Scan for the cell matching the given text and deliver its (x, y) coordinate at center. 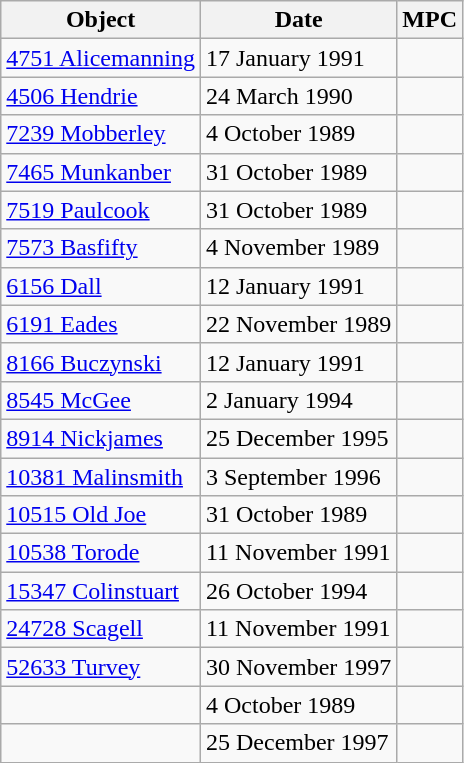
4751 Alicemanning (101, 58)
22 November 1989 (298, 324)
MPC (430, 20)
8545 McGee (101, 400)
7239 Mobberley (101, 134)
25 December 1995 (298, 438)
7519 Paulcook (101, 210)
30 November 1997 (298, 667)
8166 Buczynski (101, 362)
7573 Basfifty (101, 248)
24 March 1990 (298, 96)
6156 Dall (101, 286)
Date (298, 20)
10538 Torode (101, 553)
2 January 1994 (298, 400)
26 October 1994 (298, 591)
4 November 1989 (298, 248)
8914 Nickjames (101, 438)
3 September 1996 (298, 477)
7465 Munkanber (101, 172)
10515 Old Joe (101, 515)
6191 Eades (101, 324)
24728 Scagell (101, 629)
17 January 1991 (298, 58)
4506 Hendrie (101, 96)
52633 Turvey (101, 667)
15347 Colinstuart (101, 591)
Object (101, 20)
25 December 1997 (298, 743)
10381 Malinsmith (101, 477)
